Return the [x, y] coordinate for the center point of the cell that contains the specified text.  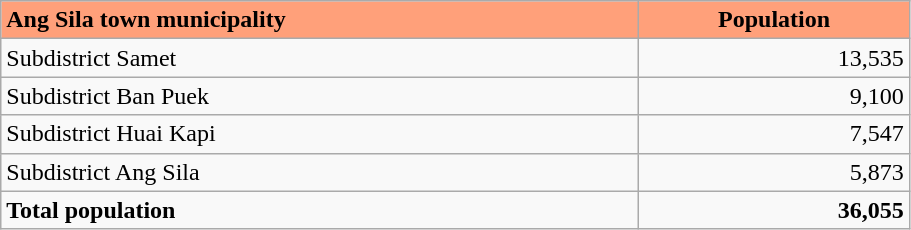
13,535 [774, 58]
Subdistrict Huai Kapi [320, 134]
Subdistrict Ang Sila [320, 172]
Population [774, 20]
5,873 [774, 172]
36,055 [774, 210]
Ang Sila town municipality [320, 20]
9,100 [774, 96]
7,547 [774, 134]
Subdistrict Ban Puek [320, 96]
Subdistrict Samet [320, 58]
Total population [320, 210]
